From the cell containing the given text, extract its center point as (x, y) coordinate. 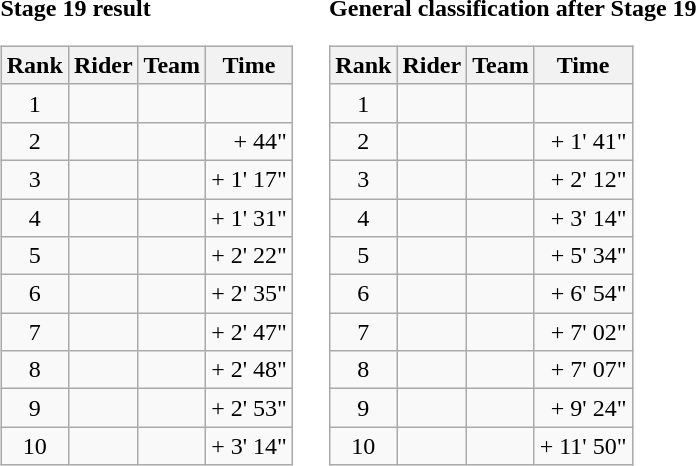
+ 1' 41" (583, 141)
+ 7' 07" (583, 370)
+ 11' 50" (583, 446)
+ 2' 47" (250, 332)
+ 1' 31" (250, 217)
+ 44" (250, 141)
+ 2' 48" (250, 370)
+ 2' 12" (583, 179)
+ 5' 34" (583, 256)
+ 9' 24" (583, 408)
+ 2' 22" (250, 256)
+ 6' 54" (583, 294)
+ 2' 53" (250, 408)
+ 2' 35" (250, 294)
+ 7' 02" (583, 332)
+ 1' 17" (250, 179)
